Provide the (x, y) coordinate of the cell's center where the given text is located.  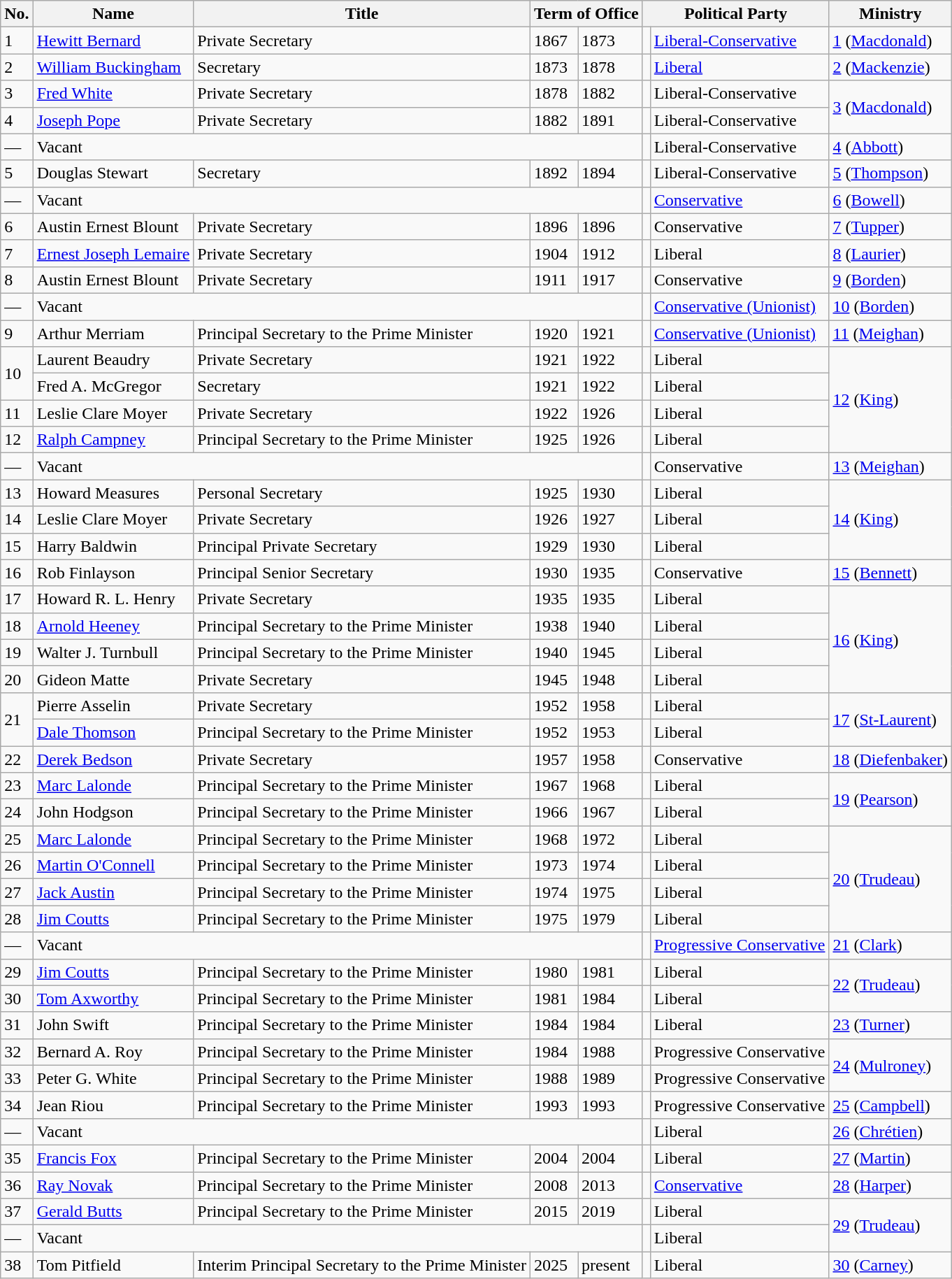
25 (17, 839)
22 (17, 759)
1966 (554, 813)
22 (Trudeau) (890, 985)
12 (King) (890, 400)
Joseph Pope (113, 120)
5 (Thompson) (890, 173)
19 (Pearson) (890, 799)
6 (Bowell) (890, 200)
1 (Macdonald) (890, 41)
7 (17, 253)
Fred A. McGregor (113, 387)
1972 (611, 839)
28 (Harper) (890, 1185)
1917 (611, 280)
13 (Meighan) (890, 466)
26 (17, 866)
15 (17, 546)
14 (King) (890, 520)
1957 (554, 759)
Francis Fox (113, 1158)
29 (17, 972)
1973 (554, 866)
1911 (554, 280)
1980 (554, 972)
23 (Turner) (890, 1025)
24 (17, 813)
Walter J. Turnbull (113, 652)
36 (17, 1185)
1892 (554, 173)
34 (17, 1105)
35 (17, 1158)
1867 (554, 41)
26 (Chrétien) (890, 1131)
Political Party (735, 14)
1912 (611, 253)
Howard R. L. Henry (113, 599)
15 (Bennett) (890, 573)
Howard Measures (113, 493)
33 (17, 1078)
Term of Office (586, 14)
Gideon Matte (113, 679)
21 (17, 719)
1927 (611, 520)
10 (Borden) (890, 306)
Name (113, 14)
Tom Pitfield (113, 1265)
4 (17, 120)
3 (Macdonald) (890, 107)
Fred White (113, 94)
18 (17, 626)
13 (17, 493)
1948 (611, 679)
31 (17, 1025)
9 (17, 334)
Ministry (890, 14)
William Buckingham (113, 67)
4 (Abbott) (890, 147)
27 (Martin) (890, 1158)
John Swift (113, 1025)
1904 (554, 253)
2008 (554, 1185)
1 (17, 41)
Hewitt Bernard (113, 41)
9 (Borden) (890, 280)
2 (Mackenzie) (890, 67)
30 (Carney) (890, 1265)
Douglas Stewart (113, 173)
2015 (554, 1212)
Dale Thomson (113, 732)
20 (Trudeau) (890, 879)
John Hodgson (113, 813)
Title (362, 14)
Pierre Asselin (113, 706)
1920 (554, 334)
24 (Mulroney) (890, 1065)
6 (17, 227)
Gerald Butts (113, 1212)
17 (St-Laurent) (890, 719)
Tom Axworthy (113, 999)
present (611, 1265)
5 (17, 173)
10 (17, 373)
2 (17, 67)
Ralph Campney (113, 440)
21 (Clark) (890, 945)
17 (17, 599)
Peter G. White (113, 1078)
Arthur Merriam (113, 334)
8 (Laurier) (890, 253)
Arnold Heeney (113, 626)
Martin O'Connell (113, 866)
Harry Baldwin (113, 546)
1891 (611, 120)
3 (17, 94)
Jean Riou (113, 1105)
Derek Bedson (113, 759)
No. (17, 14)
1979 (611, 919)
Ernest Joseph Lemaire (113, 253)
Principal Senior Secretary (362, 573)
1929 (554, 546)
16 (King) (890, 639)
2025 (554, 1265)
8 (17, 280)
2019 (611, 1212)
Bernard A. Roy (113, 1052)
20 (17, 679)
Interim Principal Secretary to the Prime Minister (362, 1265)
Principal Private Secretary (362, 546)
11 (17, 413)
7 (Tupper) (890, 227)
27 (17, 892)
16 (17, 573)
29 (Trudeau) (890, 1225)
18 (Diefenbaker) (890, 759)
37 (17, 1212)
23 (17, 786)
Jack Austin (113, 892)
1938 (554, 626)
1953 (611, 732)
Personal Secretary (362, 493)
14 (17, 520)
Laurent Beaudry (113, 360)
28 (17, 919)
2013 (611, 1185)
11 (Meighan) (890, 334)
Ray Novak (113, 1185)
1989 (611, 1078)
38 (17, 1265)
25 (Campbell) (890, 1105)
Rob Finlayson (113, 573)
1894 (611, 173)
30 (17, 999)
19 (17, 652)
12 (17, 440)
32 (17, 1052)
